Search for the cell housing the specified text and yield its (x, y) center coordinate. 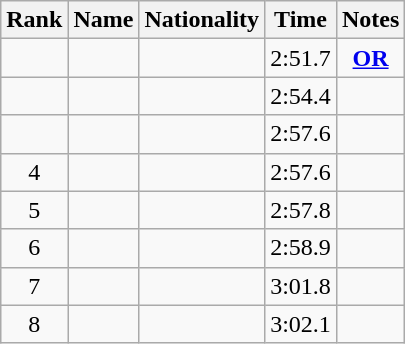
3:02.1 (301, 324)
2:58.9 (301, 248)
2:57.8 (301, 210)
Nationality (202, 20)
6 (34, 248)
7 (34, 286)
3:01.8 (301, 286)
OR (370, 58)
Time (301, 20)
Rank (34, 20)
Name (104, 20)
2:51.7 (301, 58)
4 (34, 172)
Notes (370, 20)
8 (34, 324)
5 (34, 210)
2:54.4 (301, 96)
